Extract the [x, y] coordinate from the center of the cell holding the provided text.  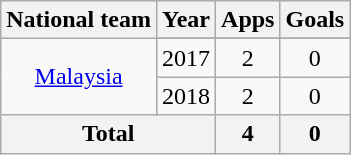
Apps [248, 20]
Malaysia [79, 77]
Total [108, 134]
Year [186, 20]
National team [79, 20]
2017 [186, 58]
4 [248, 134]
Goals [315, 20]
2018 [186, 96]
